Locate the cell with the specified text and output its [X, Y] center coordinate. 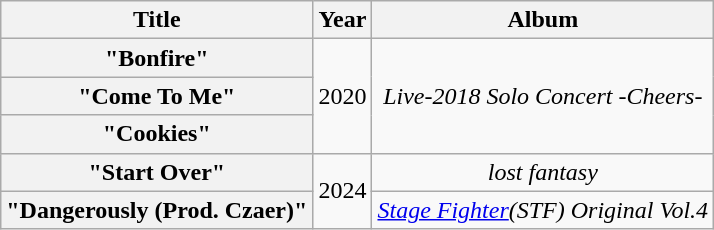
"Cookies" [157, 134]
"Come To Me" [157, 96]
Title [157, 20]
Live-2018 Solo Concert -Cheers- [543, 96]
"Bonfire" [157, 58]
Year [342, 20]
2020 [342, 96]
lost fantasy [543, 172]
Stage Fighter(STF) Original Vol.4 [543, 210]
2024 [342, 191]
"Start Over" [157, 172]
"Dangerously (Prod. Czaer)" [157, 210]
Album [543, 20]
